From the cell containing the given text, extract its center point as [X, Y] coordinate. 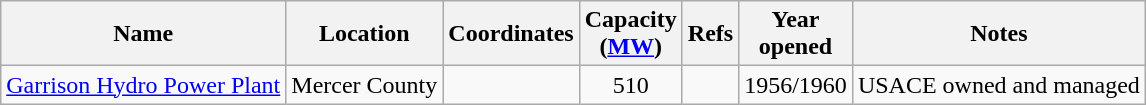
1956/1960 [796, 85]
Location [364, 34]
Notes [998, 34]
Yearopened [796, 34]
Refs [710, 34]
Garrison Hydro Power Plant [144, 85]
Coordinates [511, 34]
Name [144, 34]
Capacity(MW) [630, 34]
USACE owned and managed [998, 85]
510 [630, 85]
Mercer County [364, 85]
